Return the (X, Y) coordinate for the center point of the cell that contains the specified text.  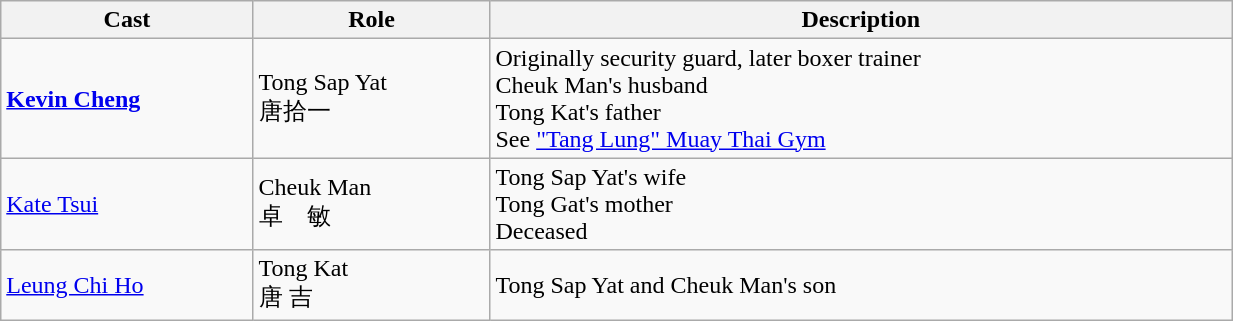
Tong Sap Yat's wifeTong Gat's motherDeceased (861, 204)
Role (372, 20)
Leung Chi Ho (127, 285)
Kevin Cheng (127, 98)
Cheuk Man卓 敏 (372, 204)
Cast (127, 20)
Tong Sap Yat and Cheuk Man's son (861, 285)
Tong Sap Yat唐拾一 (372, 98)
Tong Kat唐 吉 (372, 285)
Description (861, 20)
Kate Tsui (127, 204)
Originally security guard, later boxer trainerCheuk Man's husbandTong Kat's fatherSee "Tang Lung" Muay Thai Gym (861, 98)
